Output the [X, Y] coordinate of the center of the cell containing the given text.  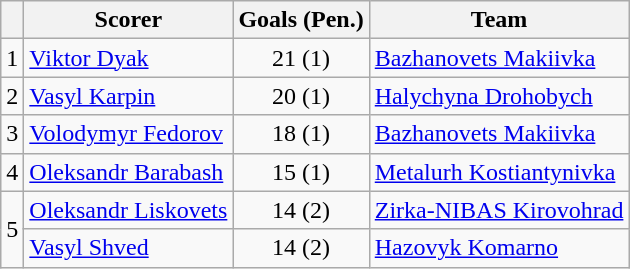
21 (1) [301, 58]
Volodymyr Fedorov [128, 134]
2 [12, 96]
Vasyl Karpin [128, 96]
3 [12, 134]
Vasyl Shved [128, 248]
Oleksandr Barabash [128, 172]
1 [12, 58]
18 (1) [301, 134]
Oleksandr Liskovets [128, 210]
Team [499, 20]
5 [12, 229]
Goals (Pen.) [301, 20]
20 (1) [301, 96]
Hazovyk Komarno [499, 248]
Halychyna Drohobych [499, 96]
4 [12, 172]
Viktor Dyak [128, 58]
15 (1) [301, 172]
Metalurh Kostiantynivka [499, 172]
Scorer [128, 20]
Zirka-NIBAS Kirovohrad [499, 210]
